Detect which cell encompasses the target text, then output its (X, Y) center coordinate. 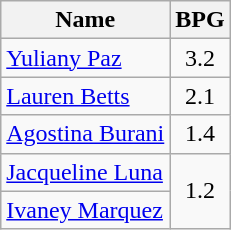
1.4 (200, 134)
Ivaney Marquez (86, 210)
Lauren Betts (86, 96)
1.2 (200, 191)
2.1 (200, 96)
Agostina Burani (86, 134)
3.2 (200, 58)
Jacqueline Luna (86, 172)
Name (86, 20)
Yuliany Paz (86, 58)
BPG (200, 20)
